Output the (X, Y) coordinate of the center of the cell containing the given text.  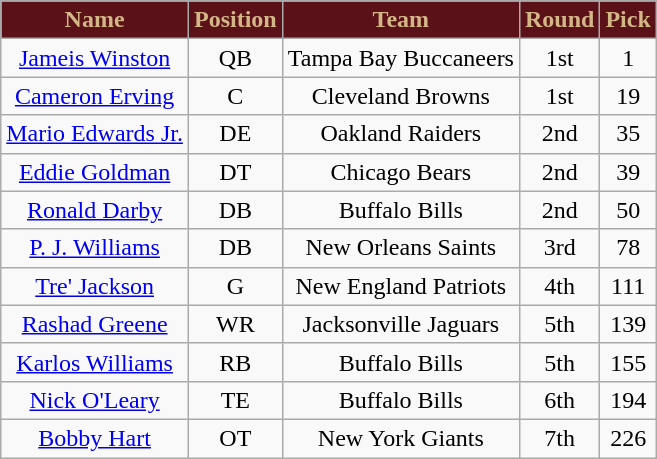
DT (235, 172)
19 (628, 96)
WR (235, 324)
78 (628, 248)
Jacksonville Jaguars (400, 324)
155 (628, 362)
Mario Edwards Jr. (95, 134)
226 (628, 438)
1 (628, 58)
Cleveland Browns (400, 96)
Position (235, 20)
Bobby Hart (95, 438)
TE (235, 400)
Rashad Greene (95, 324)
DE (235, 134)
139 (628, 324)
194 (628, 400)
Jameis Winston (95, 58)
Karlos Williams (95, 362)
Tampa Bay Buccaneers (400, 58)
RB (235, 362)
Nick O'Leary (95, 400)
Tre' Jackson (95, 286)
G (235, 286)
Pick (628, 20)
New England Patriots (400, 286)
New York Giants (400, 438)
Chicago Bears (400, 172)
P. J. Williams (95, 248)
Round (559, 20)
7th (559, 438)
Eddie Goldman (95, 172)
C (235, 96)
Oakland Raiders (400, 134)
Name (95, 20)
Ronald Darby (95, 210)
39 (628, 172)
3rd (559, 248)
50 (628, 210)
4th (559, 286)
111 (628, 286)
35 (628, 134)
QB (235, 58)
OT (235, 438)
New Orleans Saints (400, 248)
Team (400, 20)
6th (559, 400)
Cameron Erving (95, 96)
